Search for the cell housing the specified text and yield its [x, y] center coordinate. 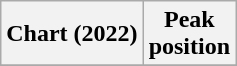
Chart (2022) [72, 34]
Peakposition [189, 34]
